Provide the (x, y) coordinate of the cell's center where the given text is located.  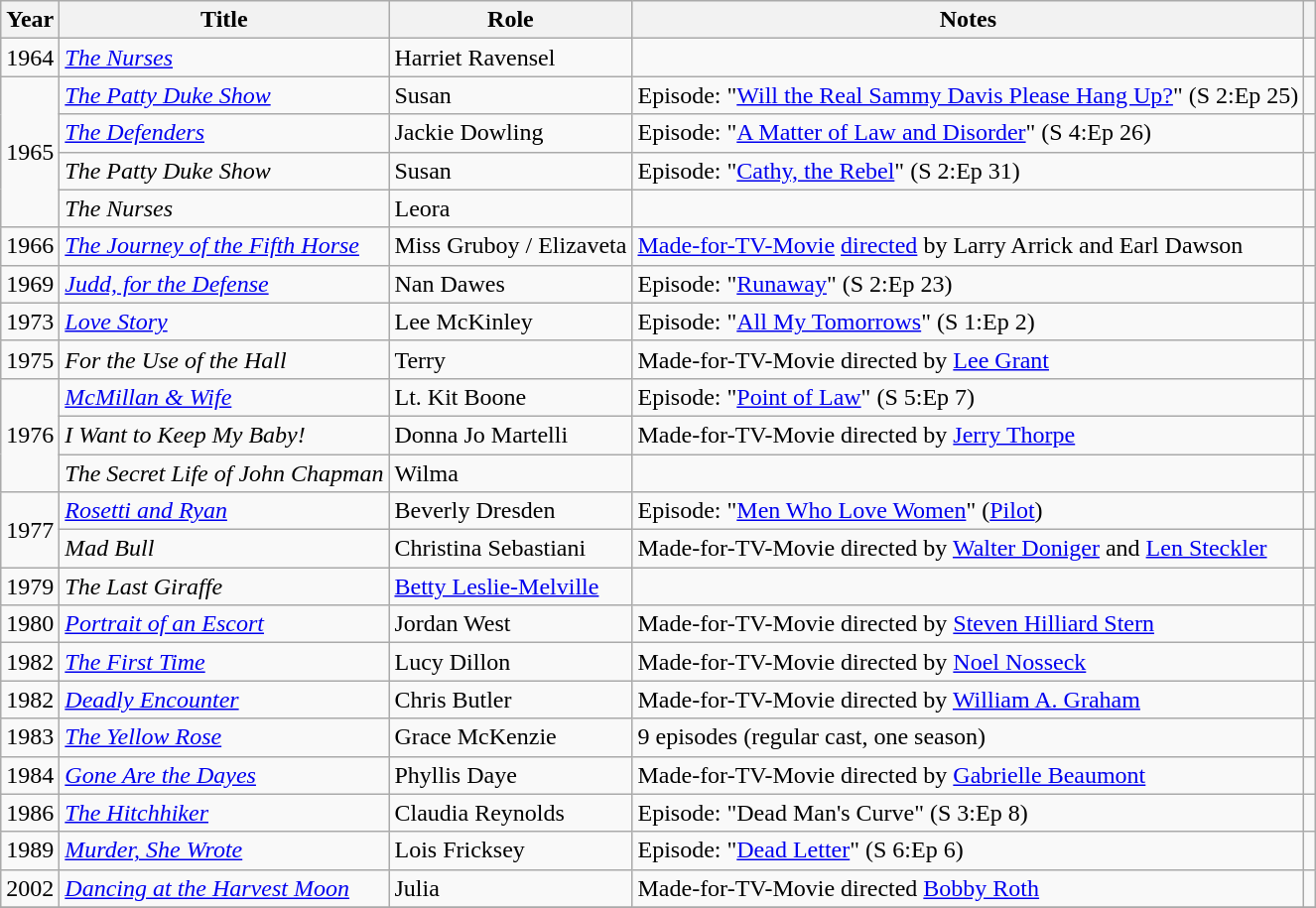
Murder, She Wrote (224, 850)
Gone Are the Dayes (224, 775)
Notes (969, 20)
Terry (510, 359)
Rosetti and Ryan (224, 511)
Episode: "A Matter of Law and Disorder" (S 4:Ep 26) (969, 133)
Made-for-TV-Movie directed by Steven Hilliard Stern (969, 624)
1986 (30, 813)
Deadly Encounter (224, 700)
1980 (30, 624)
1989 (30, 850)
1969 (30, 284)
Portrait of an Escort (224, 624)
The Journey of the Fifth Horse (224, 246)
1966 (30, 246)
Donna Jo Martelli (510, 435)
Nan Dawes (510, 284)
Made-for-TV-Movie directed by Jerry Thorpe (969, 435)
Chris Butler (510, 700)
Judd, for the Defense (224, 284)
Episode: "Point of Law" (S 5:Ep 7) (969, 397)
Made-for-TV-Movie directed by Larry Arrick and Earl Dawson (969, 246)
Christina Sebastiani (510, 549)
Title (224, 20)
Claudia Reynolds (510, 813)
Phyllis Daye (510, 775)
Julia (510, 888)
Episode: "Will the Real Sammy Davis Please Hang Up?" (S 2:Ep 25) (969, 95)
Role (510, 20)
Made-for-TV-Movie directed by William A. Graham (969, 700)
Made-for-TV-Movie directed Bobby Roth (969, 888)
Lee McKinley (510, 322)
Lois Fricksey (510, 850)
The Yellow Rose (224, 737)
Episode: "Dead Man's Curve" (S 3:Ep 8) (969, 813)
Jordan West (510, 624)
The Last Giraffe (224, 586)
Lucy Dillon (510, 662)
I Want to Keep My Baby! (224, 435)
Made-for-TV-Movie directed by Gabrielle Beaumont (969, 775)
1977 (30, 530)
Grace McKenzie (510, 737)
Made-for-TV-Movie directed by Noel Nosseck (969, 662)
Episode: "Runaway" (S 2:Ep 23) (969, 284)
For the Use of the Hall (224, 359)
1965 (30, 152)
Episode: "Men Who Love Women" (Pilot) (969, 511)
1973 (30, 322)
Episode: "Cathy, the Rebel" (S 2:Ep 31) (969, 171)
Made-for-TV-Movie directed by Lee Grant (969, 359)
1979 (30, 586)
1976 (30, 435)
1984 (30, 775)
The First Time (224, 662)
The Defenders (224, 133)
Made-for-TV-Movie directed by Walter Doniger and Len Steckler (969, 549)
Episode: "All My Tomorrows" (S 1:Ep 2) (969, 322)
Beverly Dresden (510, 511)
Episode: "Dead Letter" (S 6:Ep 6) (969, 850)
1964 (30, 58)
1975 (30, 359)
Wilma (510, 473)
The Hitchhiker (224, 813)
9 episodes (regular cast, one season) (969, 737)
Betty Leslie-Melville (510, 586)
Miss Gruboy / Elizaveta (510, 246)
2002 (30, 888)
Jackie Dowling (510, 133)
Mad Bull (224, 549)
Harriet Ravensel (510, 58)
Love Story (224, 322)
Lt. Kit Boone (510, 397)
1983 (30, 737)
McMillan & Wife (224, 397)
Leora (510, 208)
Dancing at the Harvest Moon (224, 888)
Year (30, 20)
The Secret Life of John Chapman (224, 473)
